Search for the cell housing the specified text and yield its (x, y) center coordinate. 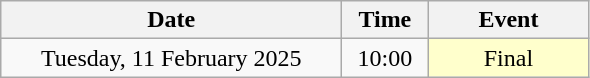
Tuesday, 11 February 2025 (172, 58)
Final (508, 58)
Time (385, 20)
Date (172, 20)
Event (508, 20)
10:00 (385, 58)
